Return the (x, y) coordinate for the center point of the cell that contains the specified text.  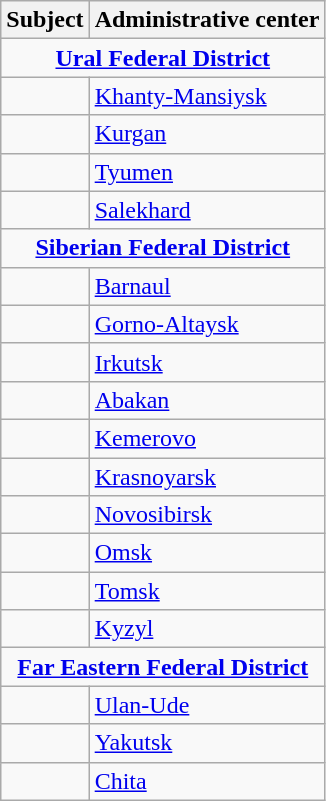
Far Eastern Federal District (163, 667)
Novosibirsk (207, 515)
Ulan-Ude (207, 705)
Khanty-Mansiysk (207, 96)
Abakan (207, 400)
Chita (207, 781)
Yakutsk (207, 743)
Kemerovo (207, 438)
Tomsk (207, 591)
Gorno-Altaysk (207, 324)
Kyzyl (207, 629)
Siberian Federal District (163, 248)
Administrative center (207, 20)
Ural Federal District (163, 58)
Salekhard (207, 210)
Irkutsk (207, 362)
Subject (45, 20)
Kurgan (207, 134)
Barnaul (207, 286)
Omsk (207, 553)
Krasnoyarsk (207, 477)
Tyumen (207, 172)
